Extract the (x, y) coordinate from the center of the cell holding the provided text.  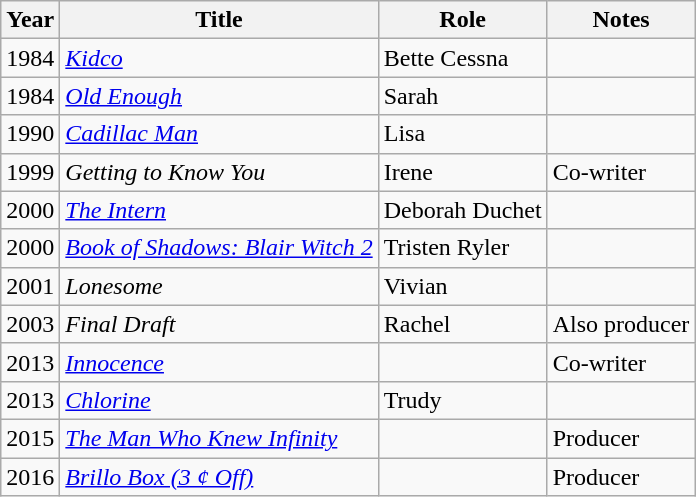
Lisa (462, 134)
Cadillac Man (219, 134)
Rachel (462, 324)
Lonesome (219, 286)
Deborah Duchet (462, 210)
Vivian (462, 286)
2015 (30, 438)
The Intern (219, 210)
Notes (621, 20)
Bette Cessna (462, 58)
1999 (30, 172)
Old Enough (219, 96)
Chlorine (219, 400)
2001 (30, 286)
Also producer (621, 324)
Brillo Box (3 ¢ Off) (219, 477)
Sarah (462, 96)
Tristen Ryler (462, 248)
Final Draft (219, 324)
2003 (30, 324)
2016 (30, 477)
Innocence (219, 362)
Trudy (462, 400)
Year (30, 20)
Book of Shadows: Blair Witch 2 (219, 248)
Role (462, 20)
The Man Who Knew Infinity (219, 438)
Title (219, 20)
Kidco (219, 58)
Irene (462, 172)
Getting to Know You (219, 172)
1990 (30, 134)
